Capture the cell that displays the provided text and extract its (X, Y) central coordinate. 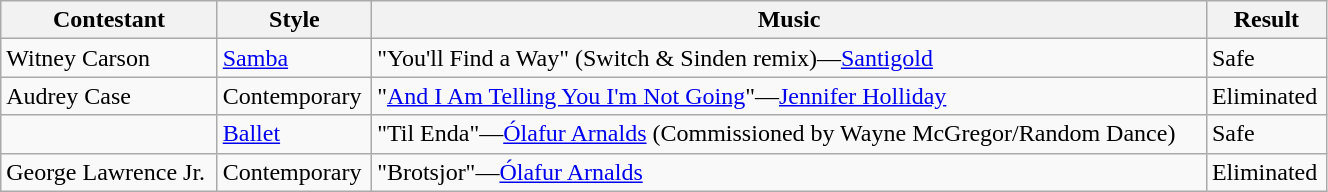
Contestant (109, 20)
Samba (294, 58)
"And I Am Telling You I'm Not Going"—Jennifer Holliday (790, 96)
Witney Carson (109, 58)
Music (790, 20)
Style (294, 20)
Ballet (294, 134)
"You'll Find a Way" (Switch & Sinden remix)—Santigold (790, 58)
"Til Enda"—Ólafur Arnalds (Commissioned by Wayne McGregor/Random Dance) (790, 134)
"Brotsjor"—Ólafur Arnalds (790, 172)
George Lawrence Jr. (109, 172)
Audrey Case (109, 96)
Result (1266, 20)
